Identify which cell holds the provided text, then report its [X, Y] central coordinate. 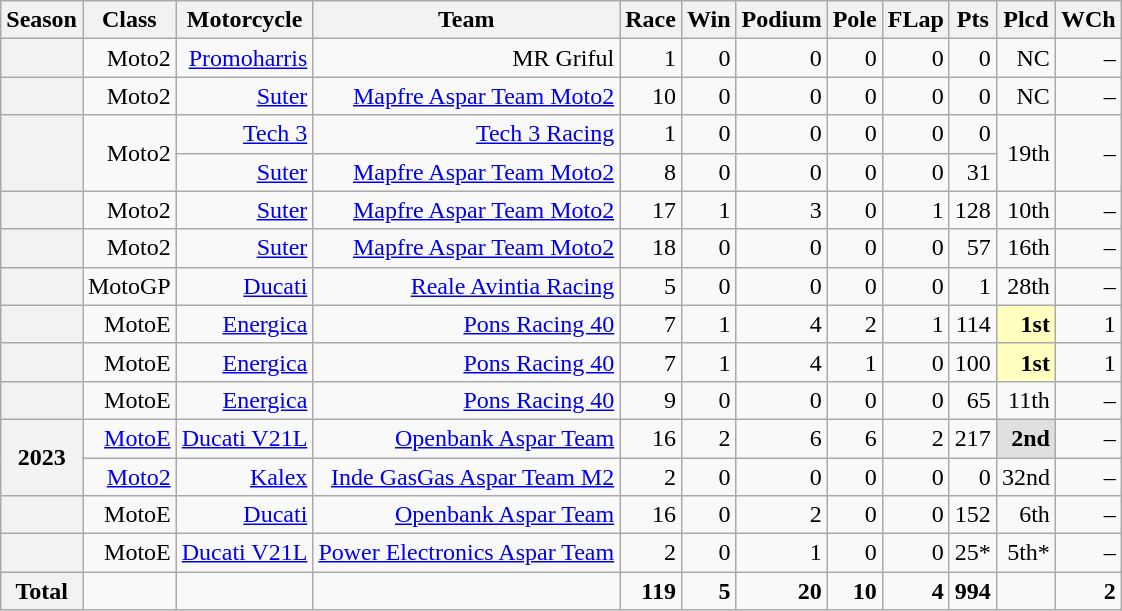
57 [972, 248]
Tech 3 Racing [466, 134]
WCh [1088, 20]
MR Griful [466, 58]
25* [972, 553]
20 [782, 591]
32nd [1026, 477]
Inde GasGas Aspar Team M2 [466, 477]
MotoGP [129, 286]
6th [1026, 515]
Podium [782, 20]
2nd [1026, 438]
10th [1026, 210]
Tech 3 [244, 134]
Class [129, 20]
Win [708, 20]
3 [782, 210]
Kalex [244, 477]
19th [1026, 153]
Race [651, 20]
Plcd [1026, 20]
8 [651, 172]
11th [1026, 400]
Team [466, 20]
FLap [916, 20]
128 [972, 210]
65 [972, 400]
Pole [854, 20]
18 [651, 248]
994 [972, 591]
217 [972, 438]
Motorcycle [244, 20]
Pts [972, 20]
17 [651, 210]
Season [42, 20]
Reale Avintia Racing [466, 286]
2023 [42, 457]
Power Electronics Aspar Team [466, 553]
16th [1026, 248]
5th* [1026, 553]
100 [972, 362]
28th [1026, 286]
152 [972, 515]
9 [651, 400]
Total [42, 591]
114 [972, 324]
31 [972, 172]
119 [651, 591]
Promoharris [244, 58]
